Provide the [x, y] coordinate of the cell's center where the given text is located.  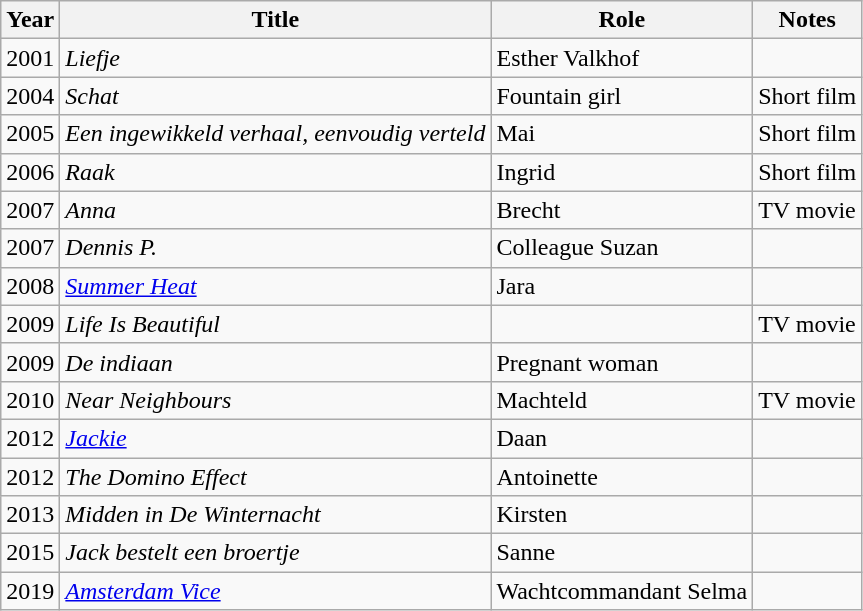
Sanne [622, 553]
Esther Valkhof [622, 58]
Een ingewikkeld verhaal, eenvoudig verteld [276, 134]
2010 [30, 400]
Wachtcommandant Selma [622, 591]
2013 [30, 515]
Midden in De Winternacht [276, 515]
2019 [30, 591]
Machteld [622, 400]
2015 [30, 553]
Brecht [622, 210]
2001 [30, 58]
Jackie [276, 438]
Fountain girl [622, 96]
Role [622, 20]
Liefje [276, 58]
2006 [30, 172]
Title [276, 20]
Mai [622, 134]
Near Neighbours [276, 400]
Colleague Suzan [622, 248]
Jack bestelt een broertje [276, 553]
De indiaan [276, 362]
Pregnant woman [622, 362]
Notes [808, 20]
Amsterdam Vice [276, 591]
Antoinette [622, 477]
The Domino Effect [276, 477]
Jara [622, 286]
2004 [30, 96]
Life Is Beautiful [276, 324]
Daan [622, 438]
Raak [276, 172]
Schat [276, 96]
Dennis P. [276, 248]
Summer Heat [276, 286]
Ingrid [622, 172]
2008 [30, 286]
Anna [276, 210]
Kirsten [622, 515]
2005 [30, 134]
Year [30, 20]
